Locate the cell with the specified text and output its (X, Y) center coordinate. 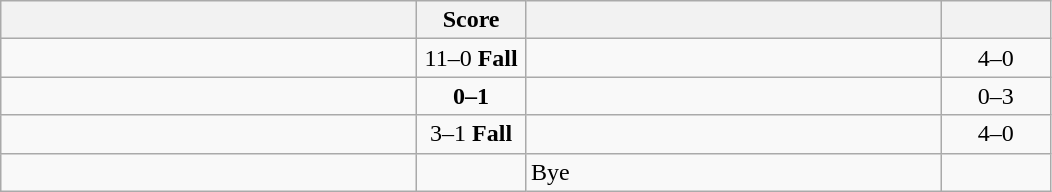
Score (472, 20)
Bye (733, 172)
0–1 (472, 96)
3–1 Fall (472, 134)
11–0 Fall (472, 58)
0–3 (996, 96)
